For the text-containing cell, return its midpoint in (x, y) coordinate format. 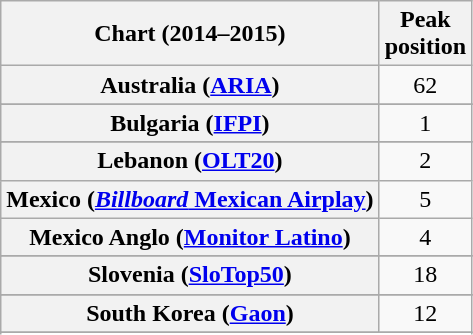
Mexico Anglo (Monitor Latino) (190, 237)
18 (425, 275)
1 (425, 123)
Peakposition (425, 34)
62 (425, 85)
Bulgaria (IFPI) (190, 123)
12 (425, 313)
Australia (ARIA) (190, 85)
South Korea (Gaon) (190, 313)
5 (425, 199)
Chart (2014–2015) (190, 34)
4 (425, 237)
Lebanon (OLT20) (190, 161)
2 (425, 161)
Mexico (Billboard Mexican Airplay) (190, 199)
Slovenia (SloTop50) (190, 275)
